Detect which cell encompasses the target text, then output its [X, Y] center coordinate. 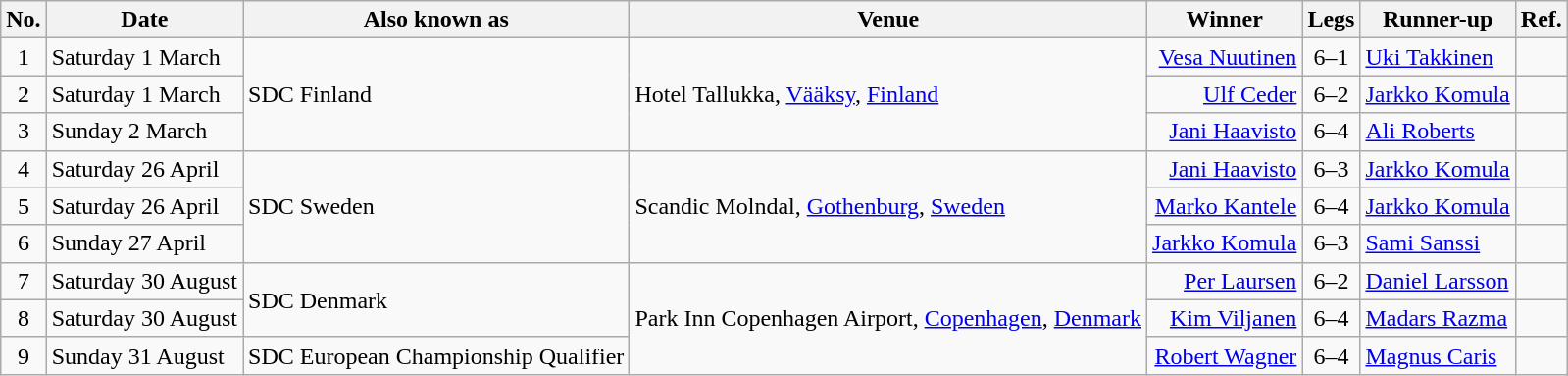
SDC Sweden [436, 206]
Ulf Ceder [1225, 94]
6 [24, 243]
Vesa Nuutinen [1225, 57]
Ref. [1542, 20]
Winner [1225, 20]
Ali Roberts [1438, 132]
Sunday 2 March [144, 132]
Marko Kantele [1225, 206]
SDC Finland [436, 94]
Uki Takkinen [1438, 57]
Madars Razma [1438, 318]
Sunday 31 August [144, 355]
Also known as [436, 20]
Scandic Molndal, Gothenburg, Sweden [888, 206]
Venue [888, 20]
6–1 [1332, 57]
5 [24, 206]
2 [24, 94]
3 [24, 132]
Sunday 27 April [144, 243]
Date [144, 20]
SDC European Championship Qualifier [436, 355]
9 [24, 355]
SDC Denmark [436, 299]
Sami Sanssi [1438, 243]
7 [24, 281]
Runner-up [1438, 20]
4 [24, 169]
Legs [1332, 20]
8 [24, 318]
No. [24, 20]
1 [24, 57]
Park Inn Copenhagen Airport, Copenhagen, Denmark [888, 318]
Kim Viljanen [1225, 318]
Magnus Caris [1438, 355]
Robert Wagner [1225, 355]
Daniel Larsson [1438, 281]
Per Laursen [1225, 281]
Hotel Tallukka, Vääksy, Finland [888, 94]
